For the text-containing cell, return its midpoint in (X, Y) coordinate format. 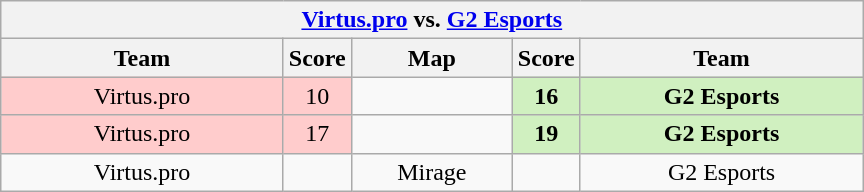
Map (432, 58)
19 (546, 134)
17 (317, 134)
10 (317, 96)
Mirage (432, 172)
Virtus.pro vs. G2 Esports (432, 20)
16 (546, 96)
